Search for the cell housing the specified text and yield its (x, y) center coordinate. 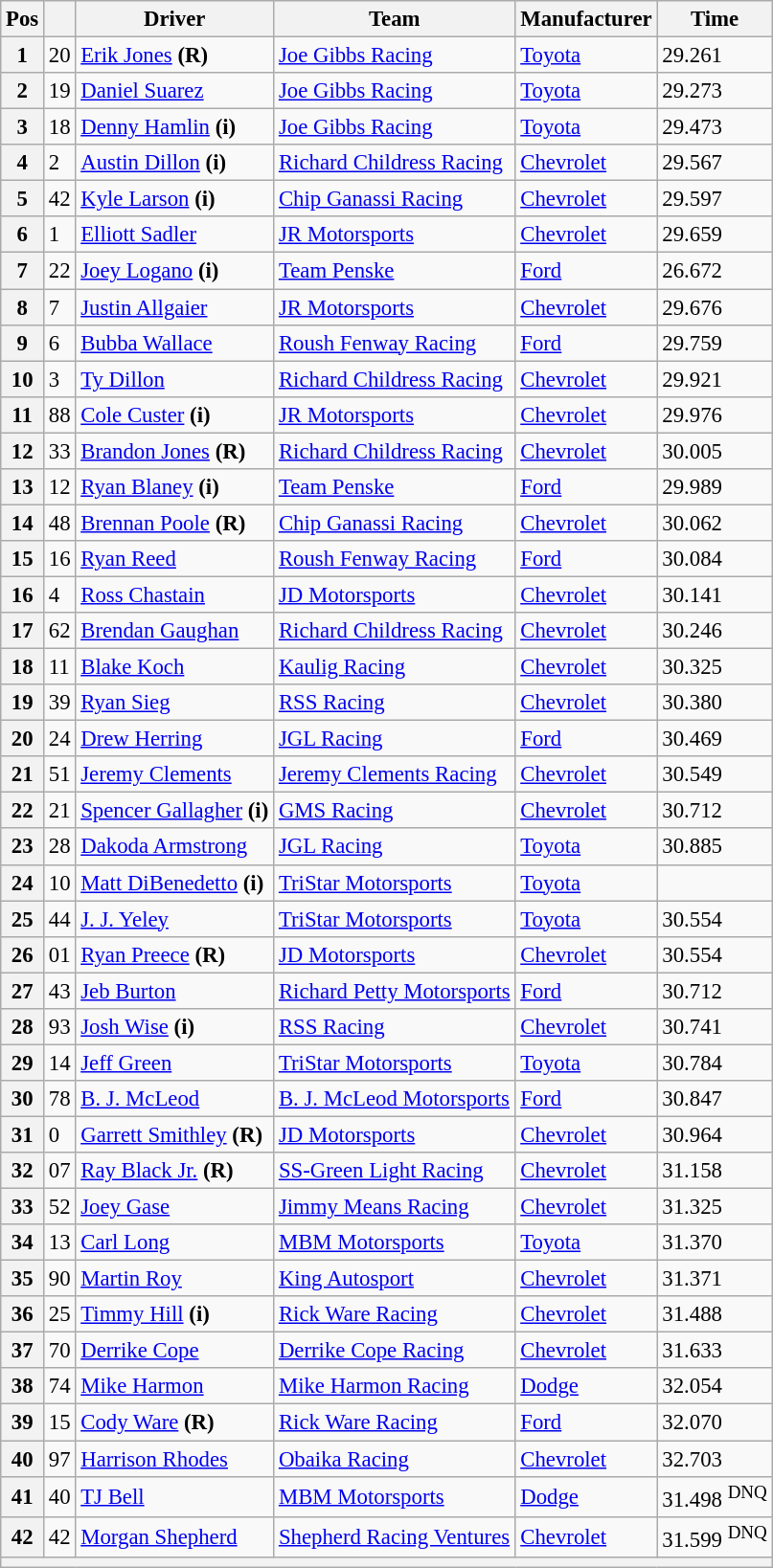
Shepherd Racing Ventures (395, 1536)
5 (23, 199)
78 (59, 1099)
Jeremy Clements (174, 774)
30.325 (715, 667)
30.246 (715, 631)
90 (59, 1279)
Blake Koch (174, 667)
Manufacturer (586, 19)
31.325 (715, 1207)
Austin Dillon (i) (174, 163)
Jeb Burton (174, 991)
Brennan Poole (R) (174, 523)
30.005 (715, 451)
Elliott Sadler (174, 235)
29.273 (715, 91)
8 (23, 307)
Jeremy Clements Racing (395, 774)
30 (23, 1099)
30.741 (715, 1027)
Kyle Larson (i) (174, 199)
Spencer Gallagher (i) (174, 811)
31.370 (715, 1243)
Derrike Cope Racing (395, 1351)
74 (59, 1387)
62 (59, 631)
30.885 (715, 847)
Brandon Jones (R) (174, 451)
Driver (174, 19)
Carl Long (174, 1243)
Erik Jones (R) (174, 56)
32.070 (715, 1422)
Justin Allgaier (174, 307)
Garrett Smithley (R) (174, 1134)
31.633 (715, 1351)
Matt DiBenedetto (i) (174, 883)
30.469 (715, 739)
29.921 (715, 379)
38 (23, 1387)
29 (23, 1063)
30.784 (715, 1063)
Mike Harmon (174, 1387)
51 (59, 774)
93 (59, 1027)
31 (23, 1134)
36 (23, 1314)
29.597 (715, 199)
SS-Green Light Racing (395, 1171)
Derrike Cope (174, 1351)
30.549 (715, 774)
27 (23, 991)
31.498 DNQ (715, 1496)
43 (59, 991)
26 (23, 954)
B. J. McLeod Motorsports (395, 1099)
Cody Ware (R) (174, 1422)
King Autosport (395, 1279)
88 (59, 414)
44 (59, 919)
Timmy Hill (i) (174, 1314)
Josh Wise (i) (174, 1027)
37 (23, 1351)
B. J. McLeod (174, 1099)
29.261 (715, 56)
26.672 (715, 271)
Denny Hamlin (i) (174, 127)
Richard Petty Motorsports (395, 991)
Joey Gase (174, 1207)
Jeff Green (174, 1063)
30.847 (715, 1099)
Ty Dillon (174, 379)
29.473 (715, 127)
Ray Black Jr. (R) (174, 1171)
29.676 (715, 307)
29.567 (715, 163)
52 (59, 1207)
Joey Logano (i) (174, 271)
31.158 (715, 1171)
Jimmy Means Racing (395, 1207)
Dakoda Armstrong (174, 847)
30.964 (715, 1134)
Daniel Suarez (174, 91)
70 (59, 1351)
32 (23, 1171)
Harrison Rhodes (174, 1459)
Ryan Preece (R) (174, 954)
J. J. Yeley (174, 919)
Ryan Sieg (174, 703)
30.141 (715, 594)
Martin Roy (174, 1279)
9 (23, 343)
0 (59, 1134)
41 (23, 1496)
Ryan Reed (174, 559)
34 (23, 1243)
31.371 (715, 1279)
Brendan Gaughan (174, 631)
Kaulig Racing (395, 667)
48 (59, 523)
29.759 (715, 343)
Ryan Blaney (i) (174, 487)
07 (59, 1171)
23 (23, 847)
30.062 (715, 523)
29.659 (715, 235)
TJ Bell (174, 1496)
31.488 (715, 1314)
29.976 (715, 414)
Team (395, 19)
17 (23, 631)
Pos (23, 19)
29.989 (715, 487)
Obaika Racing (395, 1459)
30.084 (715, 559)
Cole Custer (i) (174, 414)
Drew Herring (174, 739)
31.599 DNQ (715, 1536)
Time (715, 19)
35 (23, 1279)
Mike Harmon Racing (395, 1387)
32.054 (715, 1387)
GMS Racing (395, 811)
30.380 (715, 703)
Bubba Wallace (174, 343)
97 (59, 1459)
01 (59, 954)
Morgan Shepherd (174, 1536)
32.703 (715, 1459)
Ross Chastain (174, 594)
